Detect which cell encompasses the target text, then output its [X, Y] center coordinate. 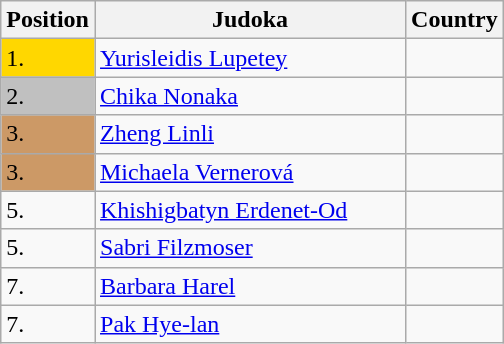
Country [455, 20]
1. [48, 58]
Michaela Vernerová [250, 172]
Sabri Filzmoser [250, 248]
Khishigbatyn Erdenet-Od [250, 210]
2. [48, 96]
Yurisleidis Lupetey [250, 58]
Chika Nonaka [250, 96]
Position [48, 20]
Zheng Linli [250, 134]
Pak Hye-lan [250, 324]
Judoka [250, 20]
Barbara Harel [250, 286]
